Output the [x, y] coordinate of the center of the cell containing the given text.  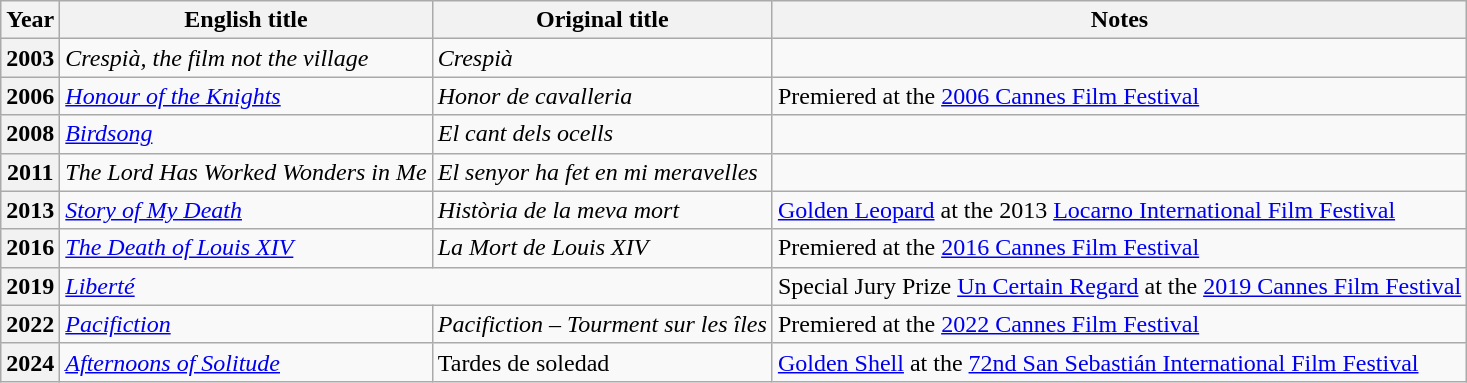
2024 [30, 362]
Liberté [416, 286]
Pacifiction [246, 324]
Afternoons of Solitude [246, 362]
2016 [30, 248]
Premiered at the 2006 Cannes Film Festival [1119, 96]
Golden Leopard at the 2013 Locarno International Film Festival [1119, 210]
2003 [30, 58]
Notes [1119, 20]
Premiered at the 2016 Cannes Film Festival [1119, 248]
Pacifiction – Tourment sur les îles [602, 324]
English title [246, 20]
Birdsong [246, 134]
Special Jury Prize Un Certain Regard at the 2019 Cannes Film Festival [1119, 286]
The Lord Has Worked Wonders in Me [246, 172]
The Death of Louis XIV [246, 248]
Història de la meva mort [602, 210]
Honour of the Knights [246, 96]
Year [30, 20]
La Mort de Louis XIV [602, 248]
2008 [30, 134]
El senyor ha fet en mi meravelles [602, 172]
2013 [30, 210]
Crespià [602, 58]
Original title [602, 20]
Honor de cavalleria [602, 96]
Golden Shell at the 72nd San Sebastián International Film Festival [1119, 362]
Story of My Death [246, 210]
Premiered at the 2022 Cannes Film Festival [1119, 324]
Crespià, the film not the village [246, 58]
El cant dels ocells [602, 134]
2022 [30, 324]
2006 [30, 96]
Tardes de soledad [602, 362]
2011 [30, 172]
2019 [30, 286]
